Scan for the cell matching the given text and deliver its (x, y) coordinate at center. 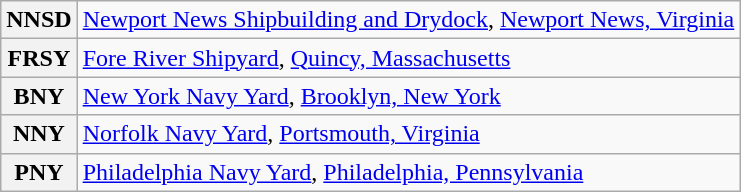
Norfolk Navy Yard, Portsmouth, Virginia (408, 134)
Newport News Shipbuilding and Drydock, Newport News, Virginia (408, 20)
NNY (39, 134)
BNY (39, 96)
FRSY (39, 58)
New York Navy Yard, Brooklyn, New York (408, 96)
NNSD (39, 20)
PNY (39, 172)
Philadelphia Navy Yard, Philadelphia, Pennsylvania (408, 172)
Fore River Shipyard, Quincy, Massachusetts (408, 58)
